Search for the cell housing the specified text and yield its [x, y] center coordinate. 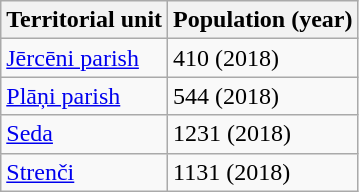
Strenči [84, 172]
Jērcēni parish [84, 58]
544 (2018) [263, 96]
1231 (2018) [263, 134]
Seda [84, 134]
Territorial unit [84, 20]
Population (year) [263, 20]
1131 (2018) [263, 172]
Plāņi parish [84, 96]
410 (2018) [263, 58]
